From the cell containing the given text, extract its center point as (X, Y) coordinate. 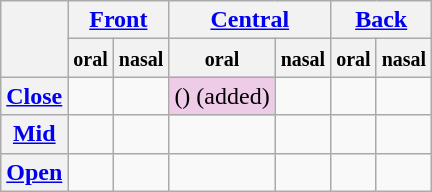
Open (34, 172)
Close (34, 96)
Front (118, 20)
Mid (34, 134)
Back (382, 20)
() (added) (222, 96)
Central (250, 20)
